From the cell containing the given text, extract its center point as [x, y] coordinate. 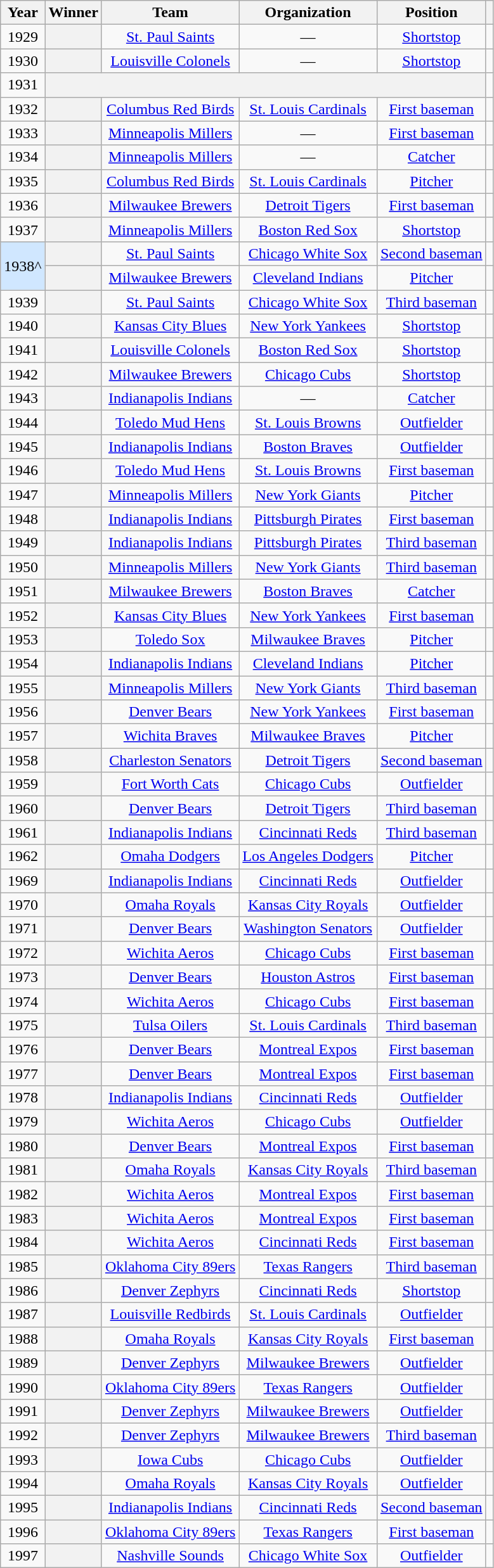
1977 [23, 1074]
1932 [23, 109]
Winner [74, 13]
Houston Astros [308, 977]
1935 [23, 181]
1984 [23, 1242]
Omaha Dodgers [170, 857]
1937 [23, 229]
1960 [23, 808]
1980 [23, 1146]
Year [23, 13]
Tulsa Oilers [170, 1025]
1952 [23, 615]
1959 [23, 784]
1936 [23, 205]
1996 [23, 1532]
Wichita Braves [170, 736]
1970 [23, 905]
Washington Senators [308, 929]
1985 [23, 1266]
1986 [23, 1291]
1987 [23, 1315]
1945 [23, 447]
1982 [23, 1194]
1994 [23, 1484]
1961 [23, 832]
1981 [23, 1170]
1946 [23, 471]
Los Angeles Dodgers [308, 857]
1949 [23, 543]
Organization [308, 13]
1938^ [23, 265]
Iowa Cubs [170, 1459]
1934 [23, 157]
1933 [23, 133]
Fort Worth Cats [170, 784]
1954 [23, 663]
1941 [23, 350]
1979 [23, 1122]
1976 [23, 1049]
1974 [23, 1001]
1943 [23, 398]
1947 [23, 495]
Charleston Senators [170, 760]
1957 [23, 736]
1939 [23, 302]
1983 [23, 1218]
1988 [23, 1339]
Louisville Redbirds [170, 1315]
1929 [23, 37]
Toledo Sox [170, 639]
Team [170, 13]
1962 [23, 857]
1942 [23, 374]
1940 [23, 326]
1991 [23, 1411]
1971 [23, 929]
1955 [23, 687]
1948 [23, 519]
1944 [23, 423]
1930 [23, 61]
Nashville Sounds [170, 1556]
1990 [23, 1387]
1931 [23, 85]
1953 [23, 639]
1993 [23, 1459]
1992 [23, 1435]
1958 [23, 760]
1972 [23, 953]
1978 [23, 1098]
1950 [23, 567]
1997 [23, 1556]
1989 [23, 1363]
1975 [23, 1025]
Position [431, 13]
1969 [23, 881]
1956 [23, 712]
1951 [23, 591]
1973 [23, 977]
1995 [23, 1508]
